Locate the cell with the specified text and output its (x, y) center coordinate. 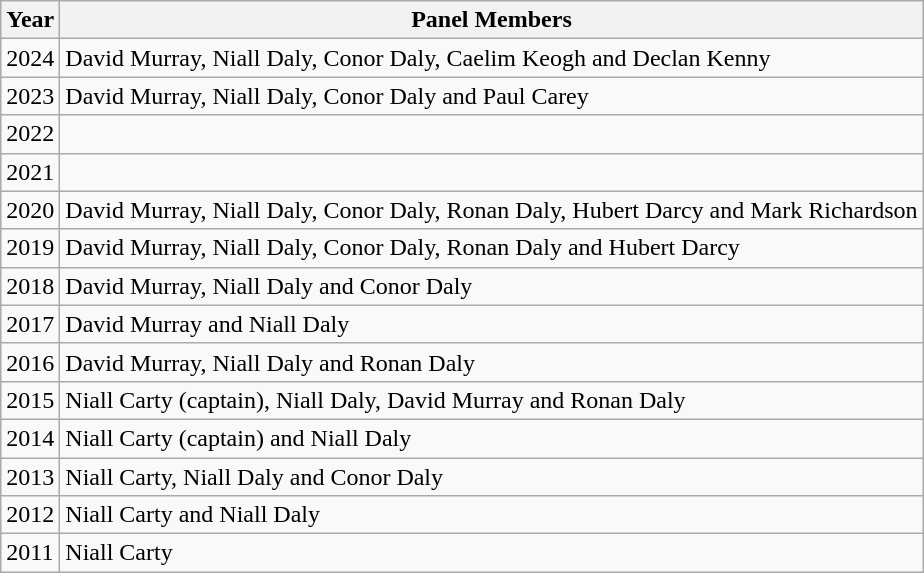
David Murray, Niall Daly, Conor Daly, Ronan Daly, Hubert Darcy and Mark Richardson (492, 210)
2011 (30, 553)
2012 (30, 515)
2022 (30, 134)
David Murray and Niall Daly (492, 324)
2015 (30, 400)
Niall Carty (captain) and Niall Daly (492, 438)
2013 (30, 477)
David Murray, Niall Daly, Conor Daly, Ronan Daly and Hubert Darcy (492, 248)
2018 (30, 286)
Year (30, 20)
2021 (30, 172)
David Murray, Niall Daly and Ronan Daly (492, 362)
Niall Carty and Niall Daly (492, 515)
Niall Carty (492, 553)
David Murray, Niall Daly, Conor Daly, Caelim Keogh and Declan Kenny (492, 58)
Niall Carty (captain), Niall Daly, David Murray and Ronan Daly (492, 400)
David Murray, Niall Daly and Conor Daly (492, 286)
2024 (30, 58)
Niall Carty, Niall Daly and Conor Daly (492, 477)
2020 (30, 210)
2023 (30, 96)
David Murray, Niall Daly, Conor Daly and Paul Carey (492, 96)
2017 (30, 324)
2019 (30, 248)
2016 (30, 362)
Panel Members (492, 20)
2014 (30, 438)
